Output the [x, y] coordinate of the center of the cell containing the given text.  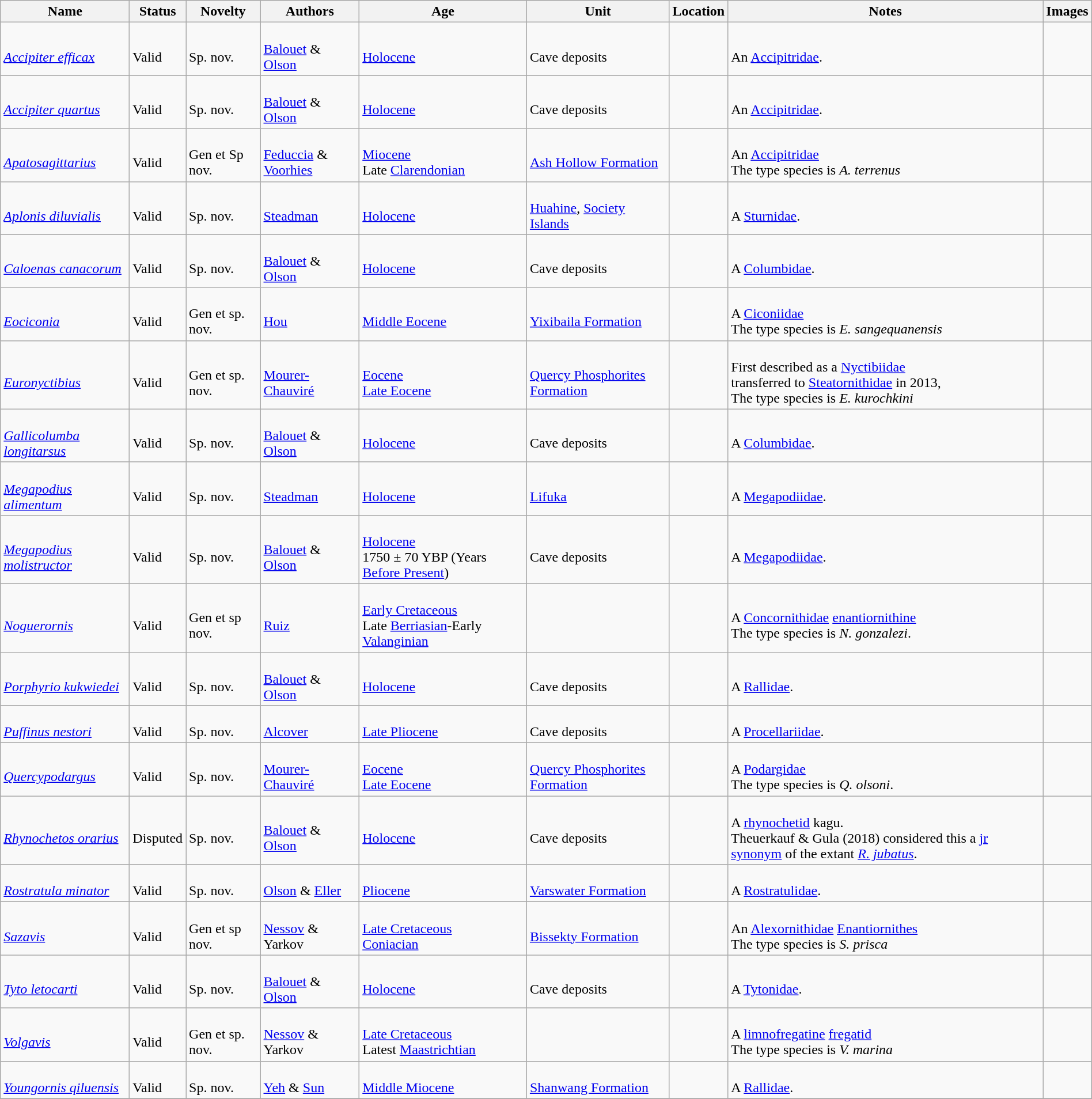
A limnofregatine fregatid The type species is V. marina [886, 1034]
Youngornis qiluensis [65, 1079]
Name [65, 12]
Olson & Eller [310, 884]
Late Pliocene [443, 725]
Puffinus nestori [65, 725]
A Tytonidae. [886, 981]
Early CretaceousLate Berriasian-Early Valanginian [443, 617]
Shanwang Formation [598, 1079]
Gen et Sp nov. [223, 155]
Lifuka [598, 488]
A Sturnidae. [886, 208]
Tyto letocarti [65, 981]
Hou [310, 314]
Megapodius alimentum [65, 488]
A Procellariidae. [886, 725]
Late CretaceousConiacian [443, 929]
Ash Hollow Formation [598, 155]
Caloenas canacorum [65, 261]
Novelty [223, 12]
Notes [886, 12]
Holocene1750 ± 70 YBP (Years Before Present) [443, 549]
Unit [598, 12]
Gallicolumba longitarsus [65, 435]
MioceneLate Clarendonian [443, 155]
Volgavis [65, 1034]
Huahine, Society Islands [598, 208]
Bissekty Formation [598, 929]
Status [158, 12]
Rhynochetos orarius [65, 831]
Ruiz [310, 617]
Yixibaila Formation [598, 314]
A rhynochetid kagu. Theuerkauf & Gula (2018) considered this a jr synonym of the extant R. jubatus. [886, 831]
Feduccia & Voorhies [310, 155]
Pliocene [443, 884]
Varswater Formation [598, 884]
A CiconiidaeThe type species is E. sangequanensis [886, 314]
Aplonis diluvialis [65, 208]
A PodargidaeThe type species is Q. olsoni. [886, 770]
Yeh & Sun [310, 1079]
Euronyctibius [65, 374]
Images [1067, 12]
Age [443, 12]
Rostratula minator [65, 884]
Disputed [158, 831]
Sazavis [65, 929]
Middle Eocene [443, 314]
Late CretaceousLatest Maastrichtian [443, 1034]
Porphyrio kukwiedei [65, 679]
An Alexornithidae Enantiornithes The type species is S. prisca [886, 929]
Authors [310, 12]
Accipiter efficax [65, 49]
Megapodius molistructor [65, 549]
Alcover [310, 725]
Location [699, 12]
Middle Miocene [443, 1079]
A Concornithidae enantiornithineThe type species is N. gonzalezi. [886, 617]
Accipiter quartus [65, 102]
Noguerornis [65, 617]
Apatosagittarius [65, 155]
A Rostratulidae. [886, 884]
First described as a Nyctibiidae transferred to Steatornithidae in 2013, The type species is E. kurochkini [886, 374]
Eociconia [65, 314]
Quercypodargus [65, 770]
An Accipitridae The type species is A. terrenus [886, 155]
